Provide the [X, Y] coordinate of the cell's center where the given text is located.  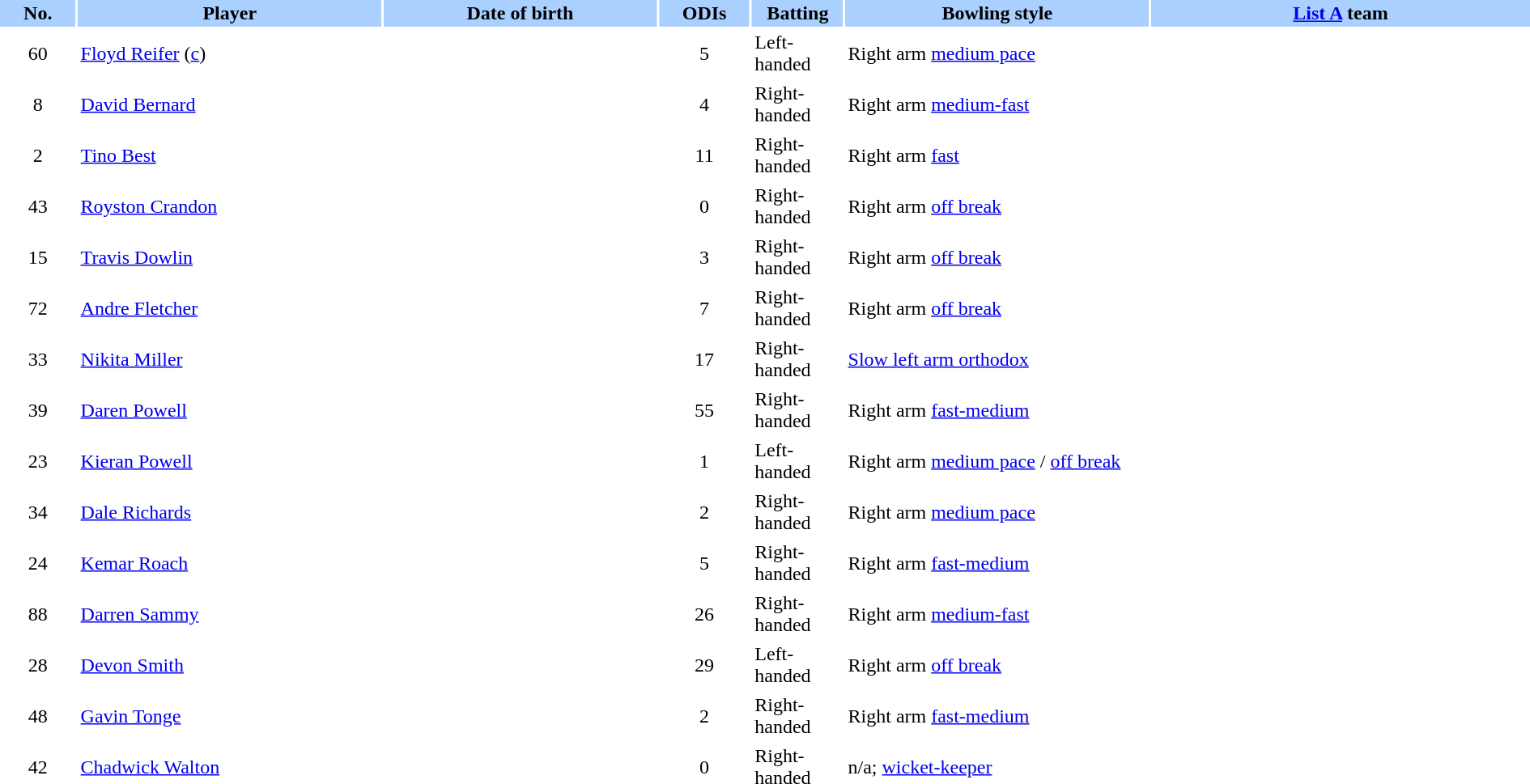
Gavin Tonge [230, 716]
Date of birth [520, 13]
23 [38, 461]
Right arm medium pace / off break [997, 461]
Slow left arm orthodox [997, 359]
1 [704, 461]
55 [704, 410]
List A team [1341, 13]
Andre Fletcher [230, 308]
4 [704, 104]
39 [38, 410]
11 [704, 155]
Royston Crandon [230, 206]
Nikita Miller [230, 359]
7 [704, 308]
Batting [797, 13]
43 [38, 206]
Floyd Reifer (c) [230, 53]
72 [38, 308]
3 [704, 257]
Daren Powell [230, 410]
33 [38, 359]
26 [704, 614]
48 [38, 716]
Bowling style [997, 13]
Right arm fast [997, 155]
Kieran Powell [230, 461]
28 [38, 665]
24 [38, 563]
David Bernard [230, 104]
17 [704, 359]
Kemar Roach [230, 563]
15 [38, 257]
Dale Richards [230, 512]
8 [38, 104]
Tino Best [230, 155]
Darren Sammy [230, 614]
Devon Smith [230, 665]
29 [704, 665]
No. [38, 13]
Travis Dowlin [230, 257]
ODIs [704, 13]
Player [230, 13]
88 [38, 614]
60 [38, 53]
34 [38, 512]
0 [704, 206]
